Find where the given text appears and provide that cell's center as (x, y) coordinate. 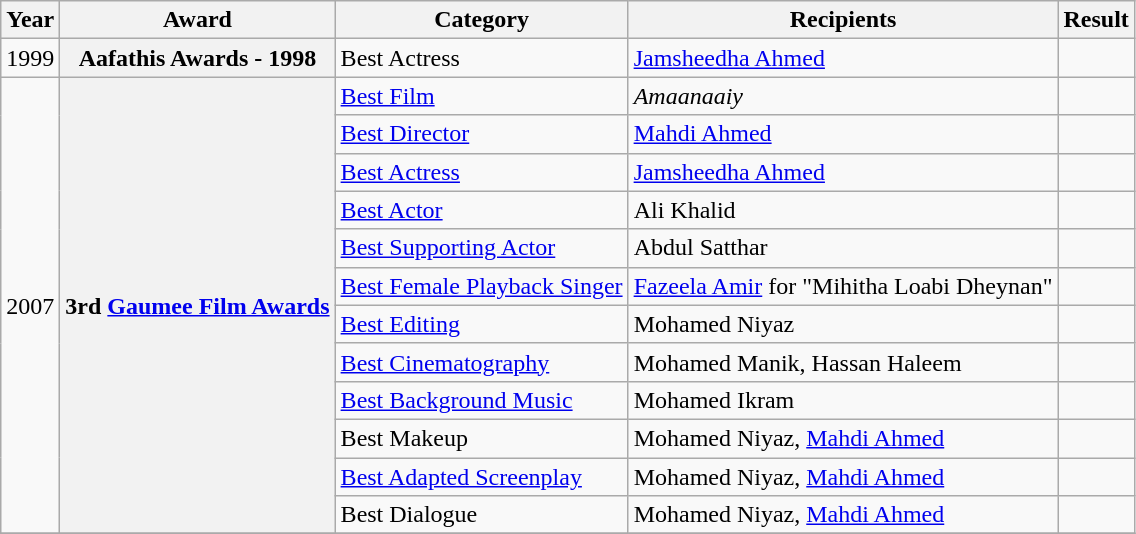
1999 (30, 58)
Best Actor (482, 210)
2007 (30, 306)
Best Makeup (482, 438)
Amaanaaiy (843, 96)
Result (1096, 20)
Best Editing (482, 324)
Mohamed Manik, Hassan Haleem (843, 362)
Award (198, 20)
Best Supporting Actor (482, 248)
Mohamed Niyaz (843, 324)
Mahdi Ahmed (843, 134)
Recipients (843, 20)
Best Dialogue (482, 515)
Aafathis Awards - 1998 (198, 58)
3rd Gaumee Film Awards (198, 306)
Abdul Satthar (843, 248)
Best Female Playback Singer (482, 286)
Best Director (482, 134)
Best Film (482, 96)
Mohamed Ikram (843, 400)
Best Background Music (482, 400)
Ali Khalid (843, 210)
Fazeela Amir for "Mihitha Loabi Dheynan" (843, 286)
Best Adapted Screenplay (482, 477)
Category (482, 20)
Best Cinematography (482, 362)
Year (30, 20)
